Detect which cell encompasses the target text, then output its [X, Y] center coordinate. 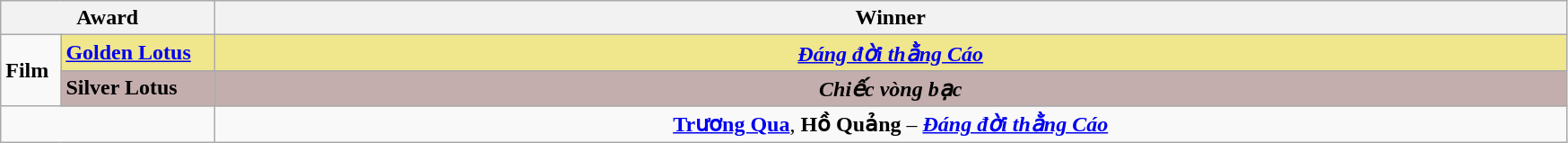
Winner [891, 18]
Chiếc vòng bạc [891, 88]
Đáng đời thằng Cáo [891, 53]
Golden Lotus [138, 53]
Award [108, 18]
Silver Lotus [138, 88]
Trương Qua, Hồ Quảng – Đáng đời thằng Cáo [891, 124]
Film [30, 70]
